Detect which cell encompasses the target text, then output its (X, Y) center coordinate. 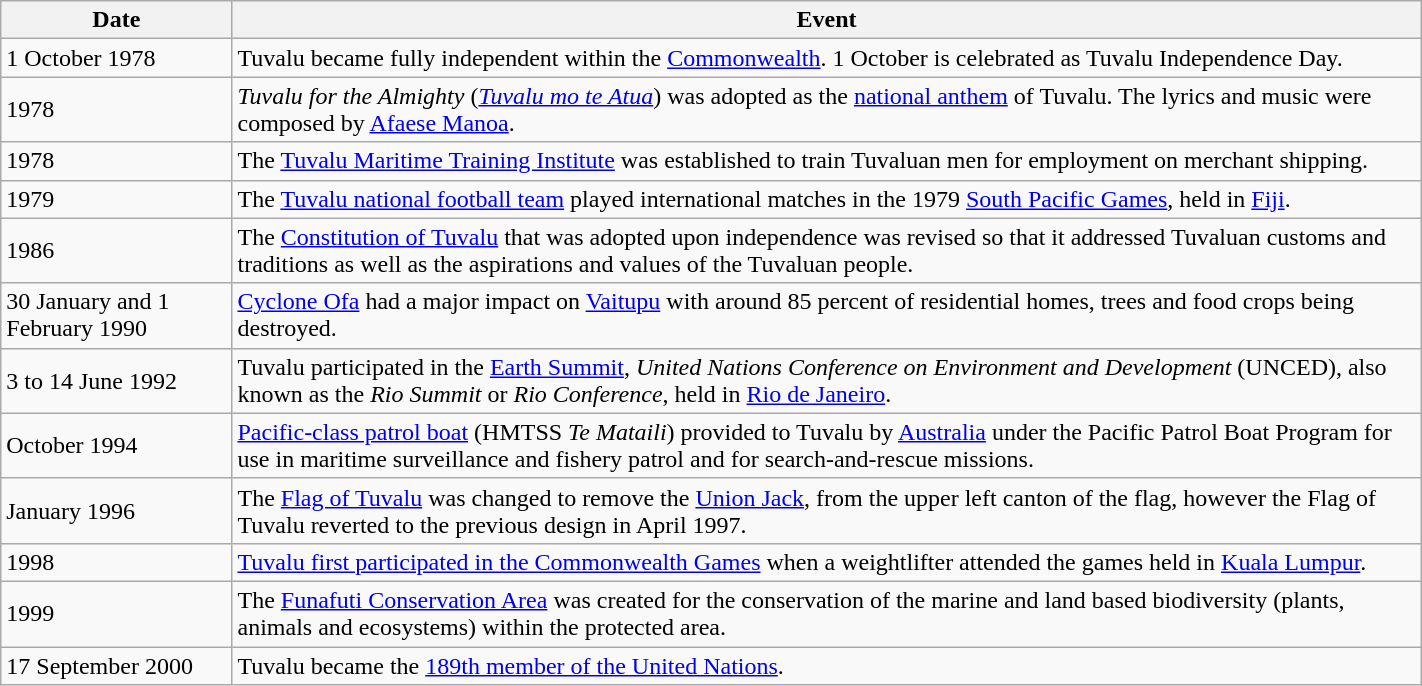
1998 (116, 562)
30 January and 1 February 1990 (116, 316)
1986 (116, 250)
October 1994 (116, 446)
Tuvalu became the 189th member of the United Nations. (826, 665)
Event (826, 20)
17 September 2000 (116, 665)
Tuvalu became fully independent within the Commonwealth. 1 October is celebrated as Tuvalu Independence Day. (826, 58)
1979 (116, 199)
The Tuvalu Maritime Training Institute was established to train Tuvaluan men for employment on merchant shipping. (826, 161)
Tuvalu first participated in the Commonwealth Games when a weightlifter attended the games held in Kuala Lumpur. (826, 562)
1999 (116, 614)
The Tuvalu national football team played international matches in the 1979 South Pacific Games, held in Fiji. (826, 199)
1 October 1978 (116, 58)
Date (116, 20)
3 to 14 June 1992 (116, 380)
January 1996 (116, 510)
Cyclone Ofa had a major impact on Vaitupu with around 85 percent of residential homes, trees and food crops being destroyed. (826, 316)
Tuvalu for the Almighty (Tuvalu mo te Atua) was adopted as the national anthem of Tuvalu. The lyrics and music were composed by Afaese Manoa. (826, 110)
